Locate the cell with the specified text and output its (X, Y) center coordinate. 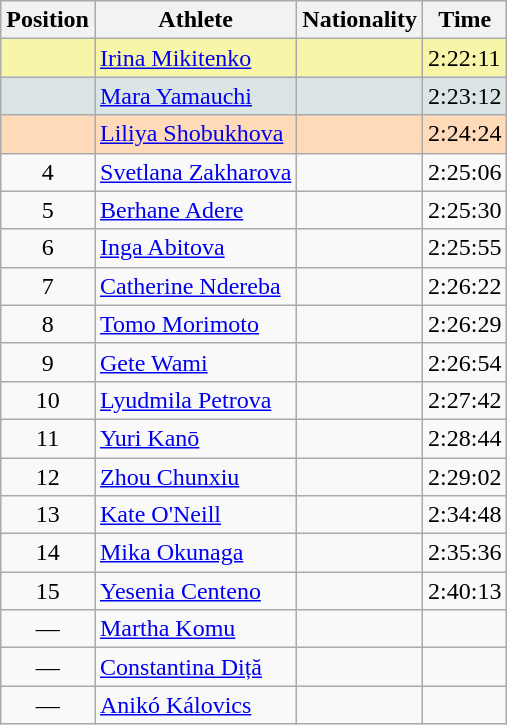
Mika Okunaga (195, 553)
Berhane Adere (195, 210)
2:40:13 (465, 591)
Gete Wami (195, 362)
2:25:55 (465, 248)
Kate O'Neill (195, 515)
2:26:29 (465, 324)
2:29:02 (465, 477)
Zhou Chunxiu (195, 477)
Liliya Shobukhova (195, 134)
2:24:24 (465, 134)
7 (48, 286)
2:26:54 (465, 362)
Tomo Morimoto (195, 324)
6 (48, 248)
2:28:44 (465, 438)
11 (48, 438)
13 (48, 515)
12 (48, 477)
2:26:22 (465, 286)
5 (48, 210)
Catherine Ndereba (195, 286)
Yuri Kanō (195, 438)
2:34:48 (465, 515)
Nationality (360, 20)
Lyudmila Petrova (195, 400)
14 (48, 553)
2:25:06 (465, 172)
Time (465, 20)
8 (48, 324)
2:23:12 (465, 96)
Constantina Diță (195, 667)
Mara Yamauchi (195, 96)
Inga Abitova (195, 248)
Irina Mikitenko (195, 58)
Position (48, 20)
Yesenia Centeno (195, 591)
2:25:30 (465, 210)
4 (48, 172)
Athlete (195, 20)
9 (48, 362)
Anikó Kálovics (195, 705)
2:22:11 (465, 58)
10 (48, 400)
Martha Komu (195, 629)
15 (48, 591)
2:27:42 (465, 400)
Svetlana Zakharova (195, 172)
2:35:36 (465, 553)
